Detect which cell encompasses the target text, then output its [X, Y] center coordinate. 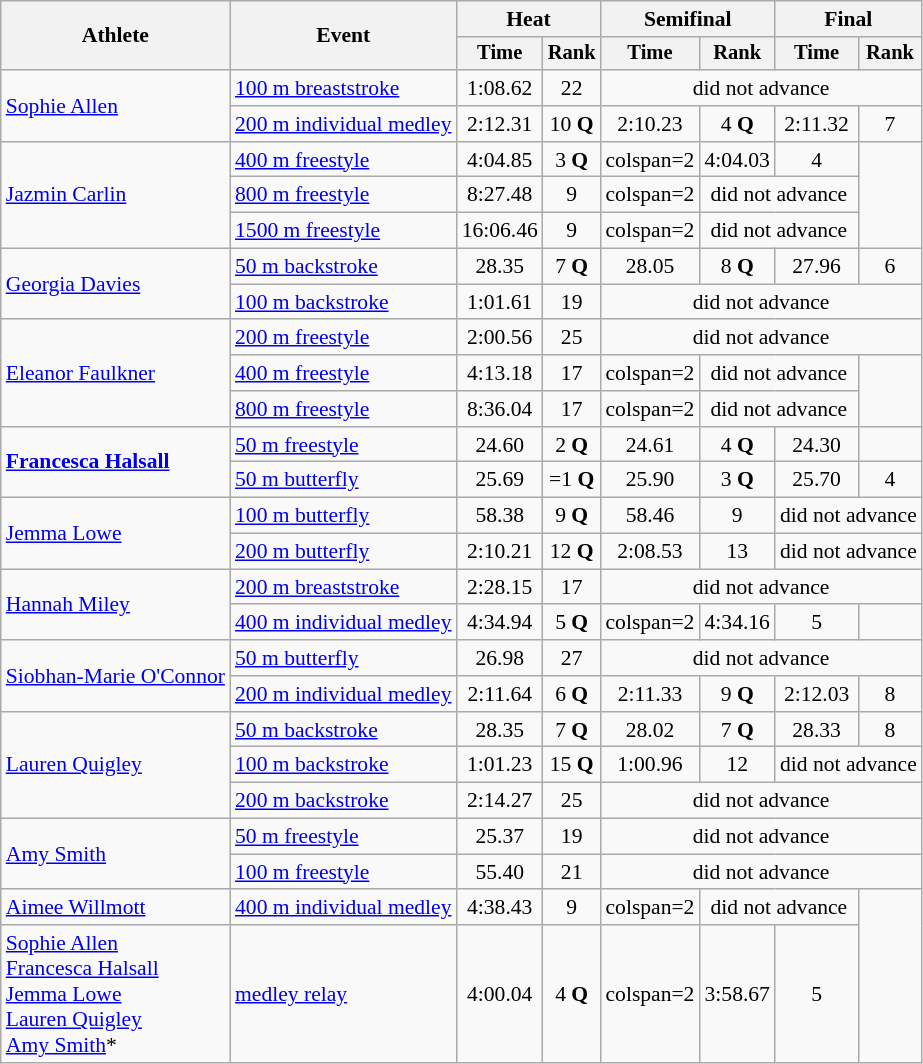
5 Q [572, 623]
12 Q [572, 552]
2:12.31 [500, 124]
Hannah Miley [116, 604]
8:27.48 [500, 195]
58.46 [650, 516]
2:00.56 [500, 338]
Lauren Quigley [116, 766]
1:01.23 [500, 765]
1:08.62 [500, 88]
Sophie AllenFrancesca HalsallJemma LoweLauren QuigleyAmy Smith* [116, 994]
16:06.46 [500, 231]
12 [736, 765]
100 m breaststroke [344, 88]
200 m butterfly [344, 552]
24.30 [816, 445]
25.90 [650, 480]
2:10.21 [500, 552]
2:10.23 [650, 124]
25.69 [500, 480]
28.02 [650, 730]
6 Q [572, 694]
medley relay [344, 994]
58.38 [500, 516]
Event [344, 36]
200 m backstroke [344, 801]
28.05 [650, 267]
2:11.33 [650, 694]
2:08.53 [650, 552]
2:12.03 [816, 694]
Eleanor Faulkner [116, 374]
26.98 [500, 658]
6 [890, 267]
22 [572, 88]
1500 m freestyle [344, 231]
21 [572, 872]
4:13.18 [500, 373]
4:34.94 [500, 623]
4:04.85 [500, 160]
7 [890, 124]
4:38.43 [500, 908]
Francesca Halsall [116, 462]
4:04.03 [736, 160]
Semifinal [688, 19]
15 Q [572, 765]
Sophie Allen [116, 106]
200 m breaststroke [344, 587]
28.33 [816, 730]
Athlete [116, 36]
Jemma Lowe [116, 534]
Georgia Davies [116, 284]
25.70 [816, 480]
8:36.04 [500, 409]
25.37 [500, 837]
27.96 [816, 267]
2:28.15 [500, 587]
=1 Q [572, 480]
100 m freestyle [344, 872]
8 Q [736, 267]
2:14.27 [500, 801]
Final [848, 19]
24.61 [650, 445]
2:11.64 [500, 694]
Heat [529, 19]
4:34.16 [736, 623]
3:58.67 [736, 994]
24.60 [500, 445]
200 m freestyle [344, 338]
2 Q [572, 445]
Jazmin Carlin [116, 196]
Amy Smith [116, 854]
55.40 [500, 872]
4:00.04 [500, 994]
27 [572, 658]
2:11.32 [816, 124]
Aimee Willmott [116, 908]
13 [736, 552]
1:01.61 [500, 302]
100 m butterfly [344, 516]
10 Q [572, 124]
Siobhan-Marie O'Connor [116, 676]
1:00.96 [650, 765]
